Determine the [X, Y] coordinate at the center of the cell enclosing the given text.  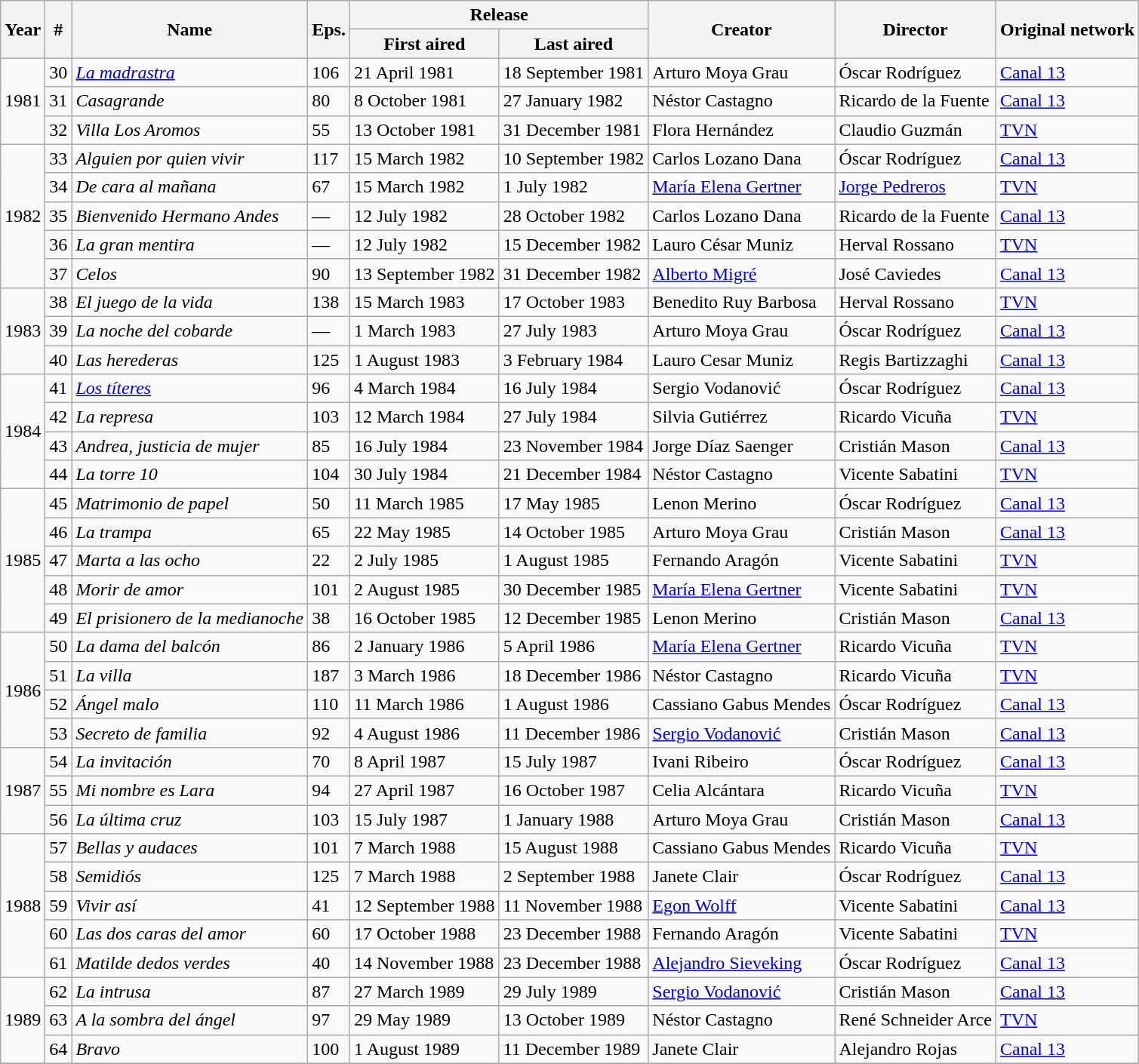
2 September 1988 [574, 877]
La madrastra [190, 72]
27 March 1989 [424, 992]
67 [329, 187]
Jorge Pedreros [916, 187]
57 [59, 848]
Secreto de familia [190, 733]
17 October 1983 [574, 302]
58 [59, 877]
17 May 1985 [574, 503]
86 [329, 647]
22 [329, 561]
70 [329, 761]
29 July 1989 [574, 992]
90 [329, 273]
La represa [190, 417]
11 December 1989 [574, 1049]
# [59, 29]
31 December 1982 [574, 273]
Vivir así [190, 906]
La gran mentira [190, 244]
1 January 1988 [574, 819]
Lauro César Muniz [741, 244]
La última cruz [190, 819]
1985 [23, 561]
96 [329, 389]
59 [59, 906]
106 [329, 72]
Los títeres [190, 389]
Las dos caras del amor [190, 934]
23 November 1984 [574, 446]
43 [59, 446]
12 December 1985 [574, 618]
53 [59, 733]
12 March 1984 [424, 417]
Director [916, 29]
El juego de la vida [190, 302]
37 [59, 273]
32 [59, 130]
29 May 1989 [424, 1020]
1 August 1986 [574, 704]
1 March 1983 [424, 331]
El prisionero de la medianoche [190, 618]
8 April 1987 [424, 761]
Year [23, 29]
187 [329, 675]
94 [329, 790]
47 [59, 561]
4 March 1984 [424, 389]
Marta a las ocho [190, 561]
1 August 1983 [424, 360]
52 [59, 704]
1 August 1985 [574, 561]
100 [329, 1049]
2 January 1986 [424, 647]
10 September 1982 [574, 158]
56 [59, 819]
36 [59, 244]
La trampa [190, 532]
64 [59, 1049]
3 March 1986 [424, 675]
27 July 1983 [574, 331]
14 October 1985 [574, 532]
1981 [23, 101]
15 August 1988 [574, 848]
3 February 1984 [574, 360]
Morir de amor [190, 589]
Bienvenido Hermano Andes [190, 216]
La noche del cobarde [190, 331]
87 [329, 992]
Ivani Ribeiro [741, 761]
11 March 1986 [424, 704]
46 [59, 532]
11 March 1985 [424, 503]
José Caviedes [916, 273]
Name [190, 29]
31 December 1981 [574, 130]
De cara al mañana [190, 187]
14 November 1988 [424, 963]
1 July 1982 [574, 187]
2 August 1985 [424, 589]
Benedito Ruy Barbosa [741, 302]
1 August 1989 [424, 1049]
La invitación [190, 761]
Egon Wolff [741, 906]
1986 [23, 690]
Creator [741, 29]
15 December 1982 [574, 244]
1983 [23, 331]
30 [59, 72]
Flora Hernández [741, 130]
8 October 1981 [424, 101]
Alejandro Sieveking [741, 963]
97 [329, 1020]
80 [329, 101]
16 October 1985 [424, 618]
Casagrande [190, 101]
51 [59, 675]
La dama del balcón [190, 647]
1989 [23, 1020]
Villa Los Aromos [190, 130]
49 [59, 618]
Mi nombre es Lara [190, 790]
A la sombra del ángel [190, 1020]
27 April 1987 [424, 790]
28 October 1982 [574, 216]
62 [59, 992]
Las herederas [190, 360]
85 [329, 446]
Regis Bartizzaghi [916, 360]
27 January 1982 [574, 101]
Bellas y audaces [190, 848]
René Schneider Arce [916, 1020]
15 March 1983 [424, 302]
44 [59, 475]
Bravo [190, 1049]
30 July 1984 [424, 475]
22 May 1985 [424, 532]
13 October 1981 [424, 130]
Jorge Díaz Saenger [741, 446]
18 September 1981 [574, 72]
Matilde dedos verdes [190, 963]
2 July 1985 [424, 561]
Andrea, justicia de mujer [190, 446]
13 October 1989 [574, 1020]
Original network [1067, 29]
92 [329, 733]
42 [59, 417]
11 December 1986 [574, 733]
Claudio Guzmán [916, 130]
First aired [424, 44]
65 [329, 532]
Ángel malo [190, 704]
138 [329, 302]
45 [59, 503]
39 [59, 331]
Eps. [329, 29]
30 December 1985 [574, 589]
16 October 1987 [574, 790]
Alberto Migré [741, 273]
21 December 1984 [574, 475]
34 [59, 187]
54 [59, 761]
33 [59, 158]
61 [59, 963]
La intrusa [190, 992]
Celia Alcántara [741, 790]
1982 [23, 216]
31 [59, 101]
21 April 1981 [424, 72]
104 [329, 475]
1987 [23, 790]
11 November 1988 [574, 906]
12 September 1988 [424, 906]
La torre 10 [190, 475]
Silvia Gutiérrez [741, 417]
1984 [23, 432]
Matrimonio de papel [190, 503]
4 August 1986 [424, 733]
110 [329, 704]
63 [59, 1020]
Lauro Cesar Muniz [741, 360]
Celos [190, 273]
1988 [23, 906]
117 [329, 158]
18 December 1986 [574, 675]
Release [498, 15]
35 [59, 216]
13 September 1982 [424, 273]
27 July 1984 [574, 417]
Semidiós [190, 877]
Alguien por quien vivir [190, 158]
5 April 1986 [574, 647]
48 [59, 589]
Last aired [574, 44]
17 October 1988 [424, 934]
La villa [190, 675]
Alejandro Rojas [916, 1049]
